Determine the (X, Y) coordinate at the center of the cell enclosing the given text.  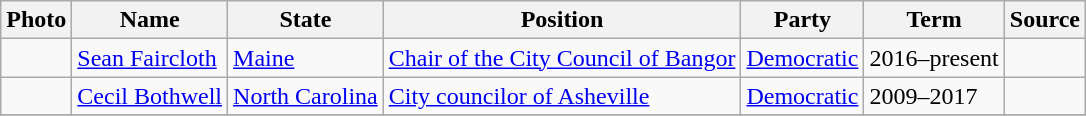
City councilor of Asheville (562, 96)
Cecil Bothwell (150, 96)
North Carolina (306, 96)
Term (934, 20)
2009–2017 (934, 96)
State (306, 20)
Party (802, 20)
Chair of the City Council of Bangor (562, 58)
Name (150, 20)
2016–present (934, 58)
Maine (306, 58)
Sean Faircloth (150, 58)
Photo (36, 20)
Position (562, 20)
Source (1044, 20)
